Pinpoint the cell where the given text exists, returning its (x, y) midpoint coordinate. 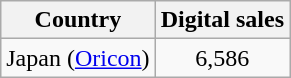
Japan (Oricon) (78, 58)
6,586 (222, 58)
Digital sales (222, 20)
Country (78, 20)
